Identify which cell holds the provided text, then report its (x, y) central coordinate. 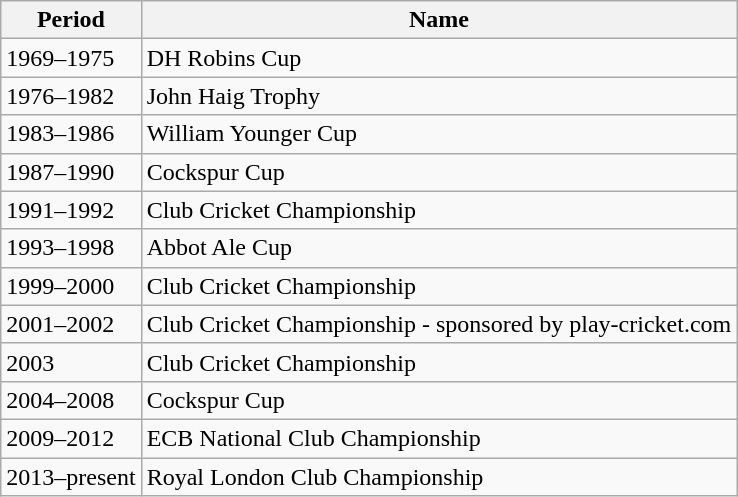
2013–present (71, 477)
1987–1990 (71, 172)
1991–1992 (71, 210)
2001–2002 (71, 324)
1993–1998 (71, 248)
William Younger Cup (439, 134)
ECB National Club Championship (439, 438)
John Haig Trophy (439, 96)
1983–1986 (71, 134)
Period (71, 20)
1969–1975 (71, 58)
2004–2008 (71, 400)
1976–1982 (71, 96)
Club Cricket Championship - sponsored by play-cricket.com (439, 324)
1999–2000 (71, 286)
2003 (71, 362)
2009–2012 (71, 438)
Abbot Ale Cup (439, 248)
Name (439, 20)
Royal London Club Championship (439, 477)
DH Robins Cup (439, 58)
